Return (X, Y) of the center of cell containing provided text 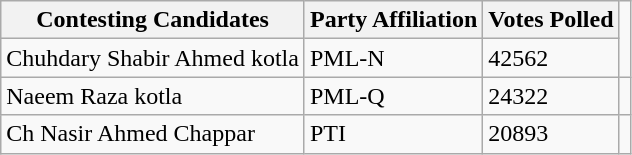
PTI (393, 134)
Contesting Candidates (153, 20)
Chuhdary Shabir Ahmed kotla (153, 58)
Party Affiliation (393, 20)
PML-N (393, 58)
42562 (551, 58)
Votes Polled (551, 20)
20893 (551, 134)
Ch Nasir Ahmed Chappar (153, 134)
24322 (551, 96)
PML-Q (393, 96)
Naeem Raza kotla (153, 96)
